Capture the cell that displays the provided text and extract its [X, Y] central coordinate. 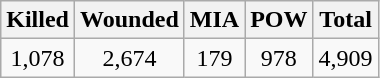
1,078 [38, 58]
Killed [38, 20]
4,909 [346, 58]
Total [346, 20]
2,674 [129, 58]
978 [279, 58]
MIA [214, 20]
179 [214, 58]
Wounded [129, 20]
POW [279, 20]
